Find where the given text appears and provide that cell's center as [x, y] coordinate. 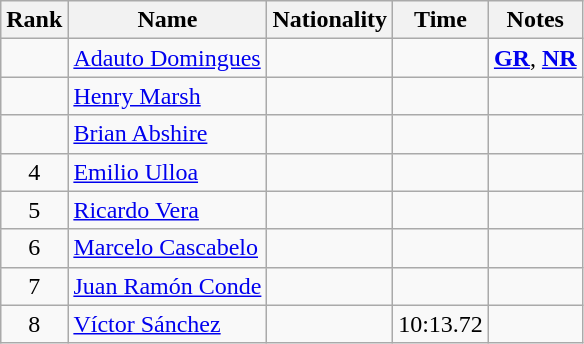
Name [168, 20]
Marcelo Cascabelo [168, 248]
Juan Ramón Conde [168, 286]
7 [34, 286]
Time [441, 20]
GR, NR [535, 58]
8 [34, 324]
Víctor Sánchez [168, 324]
Ricardo Vera [168, 210]
10:13.72 [441, 324]
4 [34, 172]
Emilio Ulloa [168, 172]
Notes [535, 20]
5 [34, 210]
6 [34, 248]
Nationality [330, 20]
Brian Abshire [168, 134]
Adauto Domingues [168, 58]
Henry Marsh [168, 96]
Rank [34, 20]
